Detect which cell encompasses the target text, then output its [x, y] center coordinate. 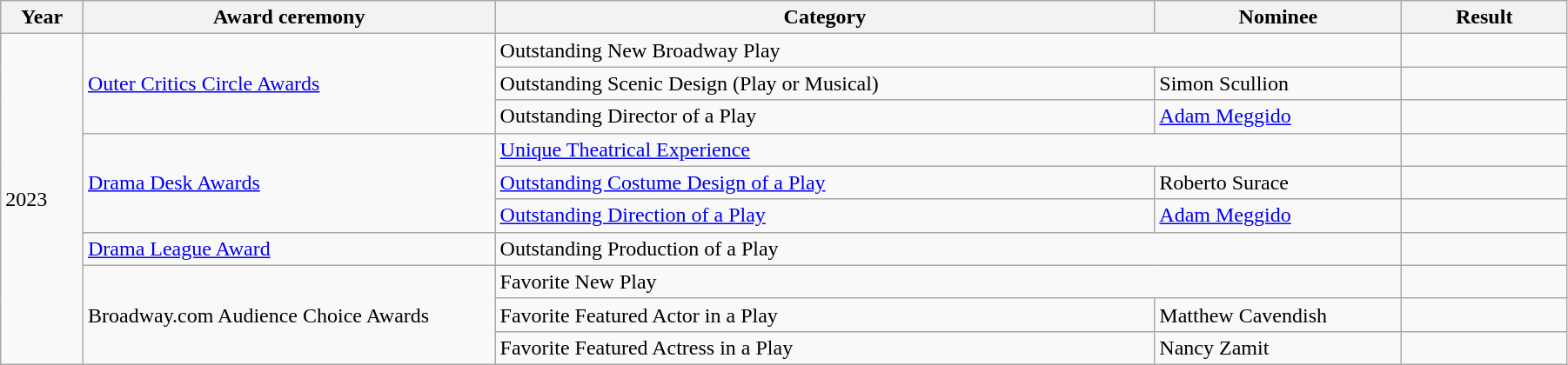
Favorite Featured Actress in a Play [825, 348]
Drama League Award [289, 249]
Outstanding New Broadway Play [948, 50]
Simon Scullion [1278, 83]
Outstanding Production of a Play [948, 249]
Category [825, 17]
Outstanding Costume Design of a Play [825, 182]
Broadway.com Audience Choice Awards [289, 315]
Outer Critics Circle Awards [289, 83]
Outstanding Scenic Design (Play or Musical) [825, 83]
Outstanding Direction of a Play [825, 216]
Year [42, 17]
2023 [42, 200]
Drama Desk Awards [289, 182]
Unique Theatrical Experience [948, 149]
Result [1484, 17]
Nominee [1278, 17]
Favorite Featured Actor in a Play [825, 315]
Favorite New Play [948, 282]
Award ceremony [289, 17]
Outstanding Director of a Play [825, 116]
Roberto Surace [1278, 182]
Nancy Zamit [1278, 348]
Matthew Cavendish [1278, 315]
